From the cell containing the given text, extract its center point as (x, y) coordinate. 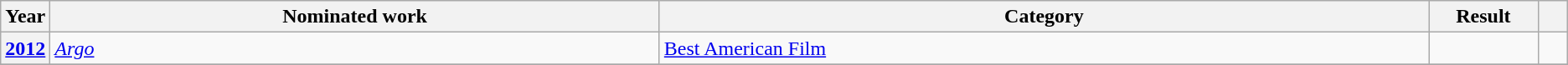
Nominated work (355, 17)
Result (1484, 17)
2012 (25, 48)
Argo (355, 48)
Category (1044, 17)
Year (25, 17)
Best American Film (1044, 48)
